Determine the (X, Y) coordinate at the center of the cell enclosing the given text.  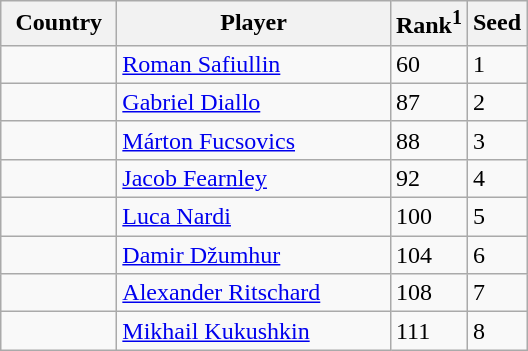
108 (428, 293)
Gabriel Diallo (254, 102)
1 (496, 64)
88 (428, 140)
Márton Fucsovics (254, 140)
104 (428, 255)
4 (496, 178)
Roman Safiullin (254, 64)
Damir Džumhur (254, 255)
87 (428, 102)
8 (496, 331)
Mikhail Kukushkin (254, 331)
Jacob Fearnley (254, 178)
2 (496, 102)
Alexander Ritschard (254, 293)
3 (496, 140)
6 (496, 255)
92 (428, 178)
5 (496, 217)
60 (428, 64)
7 (496, 293)
100 (428, 217)
111 (428, 331)
Luca Nardi (254, 217)
Seed (496, 24)
Rank1 (428, 24)
Country (59, 24)
Player (254, 24)
